Extract the (X, Y) coordinate from the center of the cell holding the provided text.  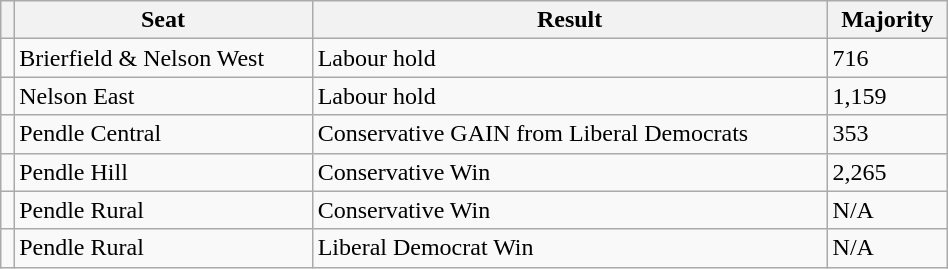
1,159 (887, 96)
Result (570, 20)
Pendle Hill (163, 172)
Majority (887, 20)
Conservative GAIN from Liberal Democrats (570, 134)
353 (887, 134)
716 (887, 58)
2,265 (887, 172)
Liberal Democrat Win (570, 248)
Nelson East (163, 96)
Brierfield & Nelson West (163, 58)
Pendle Central (163, 134)
Seat (163, 20)
